Return (X, Y) of the center of cell containing provided text 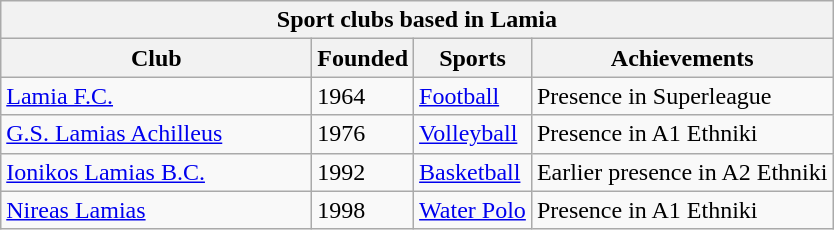
1964 (363, 96)
Basketball (473, 172)
Nireas Lamias (156, 210)
Founded (363, 58)
1992 (363, 172)
Earlier presence in A2 Ethniki (682, 172)
1976 (363, 134)
Water Polo (473, 210)
Football (473, 96)
Volleyball (473, 134)
G.S. Lamias Achilleus (156, 134)
Presence in Superleague (682, 96)
Sport clubs based in Lamia (417, 20)
Club (156, 58)
Lamia F.C. (156, 96)
Sports (473, 58)
Ionikos Lamias B.C. (156, 172)
1998 (363, 210)
Achievements (682, 58)
